Determine the (X, Y) coordinate at the center of the cell enclosing the given text.  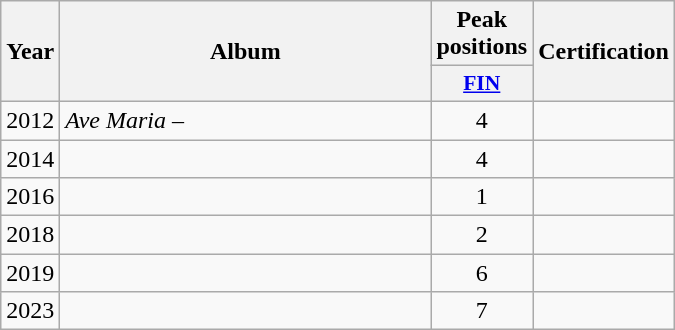
Certification (604, 52)
2 (482, 235)
Peak positions (482, 34)
2018 (30, 235)
Album (246, 52)
Ave Maria – (246, 120)
2014 (30, 159)
7 (482, 311)
1 (482, 197)
2019 (30, 273)
2023 (30, 311)
2016 (30, 197)
6 (482, 273)
FIN (482, 84)
2012 (30, 120)
Year (30, 52)
